From the cell containing the given text, extract its center point as [x, y] coordinate. 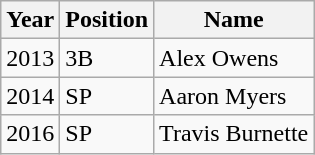
3B [107, 58]
2013 [30, 58]
Position [107, 20]
Aaron Myers [234, 96]
Travis Burnette [234, 134]
2014 [30, 96]
Year [30, 20]
2016 [30, 134]
Name [234, 20]
Alex Owens [234, 58]
